Find where the given text appears and provide that cell's center as (x, y) coordinate. 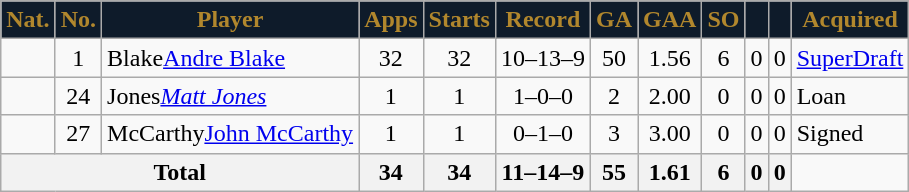
Starts (459, 20)
3.00 (670, 134)
10–13–9 (542, 58)
McCarthyJohn McCarthy (230, 134)
Nat. (28, 20)
Signed (850, 134)
3 (614, 134)
BlakeAndre Blake (230, 58)
1.61 (670, 172)
1–0–0 (542, 96)
GA (614, 20)
11–14–9 (542, 172)
GAA (670, 20)
24 (78, 96)
Total (180, 172)
27 (78, 134)
Apps (391, 20)
Loan (850, 96)
Acquired (850, 20)
Player (230, 20)
2 (614, 96)
50 (614, 58)
No. (78, 20)
SO (724, 20)
0–1–0 (542, 134)
2.00 (670, 96)
SuperDraft (850, 58)
JonesMatt Jones (230, 96)
1.56 (670, 58)
55 (614, 172)
Record (542, 20)
